Determine the (x, y) coordinate at the center of the cell enclosing the given text.  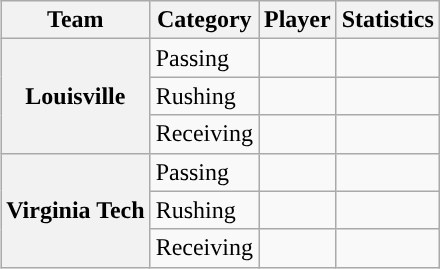
Virginia Tech (76, 210)
Category (204, 20)
Louisville (76, 96)
Statistics (388, 20)
Team (76, 20)
Player (297, 20)
